Search for the cell housing the specified text and yield its [x, y] center coordinate. 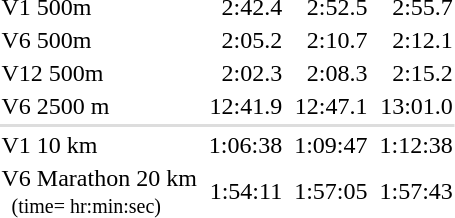
1:06:38 [245, 145]
1:09:47 [331, 145]
V6 2500 m [99, 106]
2:15.2 [416, 73]
2:05.2 [245, 40]
V1 10 km [99, 145]
12:41.9 [245, 106]
2:10.7 [331, 40]
2:12.1 [416, 40]
2:08.3 [331, 73]
V12 500m [99, 73]
1:12:38 [416, 145]
V6 500m [99, 40]
13:01.0 [416, 106]
12:47.1 [331, 106]
2:02.3 [245, 73]
